Identify which cell holds the provided text, then report its (X, Y) central coordinate. 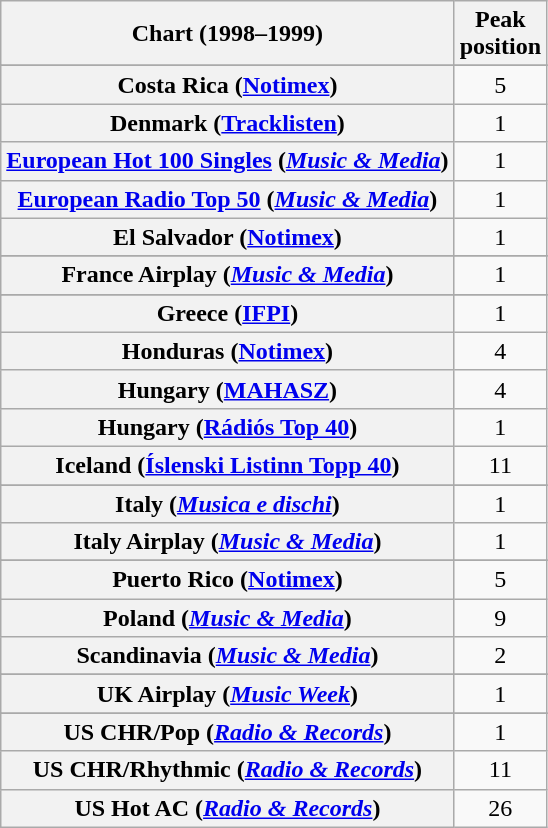
Peakposition (500, 34)
France Airplay (Music & Media) (228, 275)
El Salvador (Notimex) (228, 237)
Italy Airplay (Music & Media) (228, 542)
Chart (1998–1999) (228, 34)
US Hot AC (Radio & Records) (228, 808)
US CHR/Pop (Radio & Records) (228, 732)
UK Airplay (Music Week) (228, 694)
Puerto Rico (Notimex) (228, 580)
26 (500, 808)
Italy (Musica e dischi) (228, 503)
US CHR/Rhythmic (Radio & Records) (228, 770)
Poland (Music & Media) (228, 618)
Honduras (Notimex) (228, 351)
Iceland (Íslenski Listinn Topp 40) (228, 465)
9 (500, 618)
2 (500, 656)
Greece (IFPI) (228, 313)
European Hot 100 Singles (Music & Media) (228, 161)
Denmark (Tracklisten) (228, 123)
Hungary (Rádiós Top 40) (228, 427)
European Radio Top 50 (Music & Media) (228, 199)
Scandinavia (Music & Media) (228, 656)
Costa Rica (Notimex) (228, 85)
Hungary (MAHASZ) (228, 389)
